Locate the cell with the specified text and output its [x, y] center coordinate. 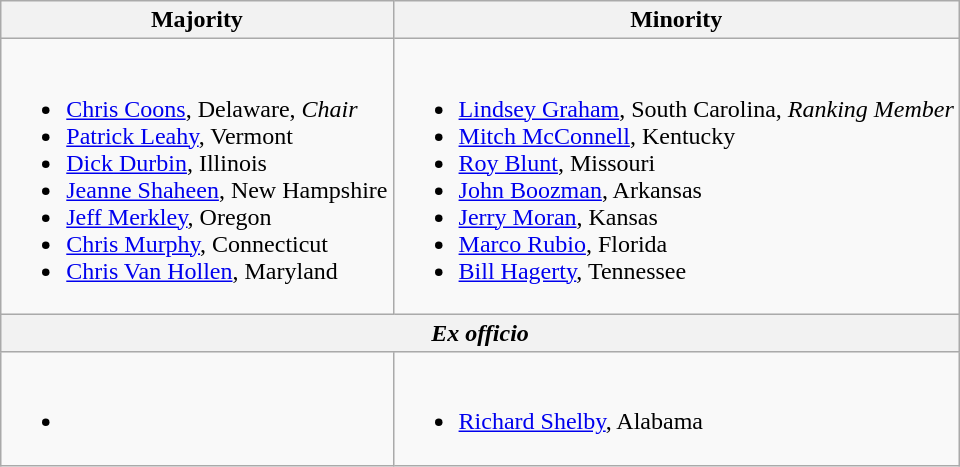
Ex officio [480, 333]
Minority [676, 20]
Majority [197, 20]
Richard Shelby, Alabama [676, 408]
